Identify which cell holds the provided text, then report its [X, Y] central coordinate. 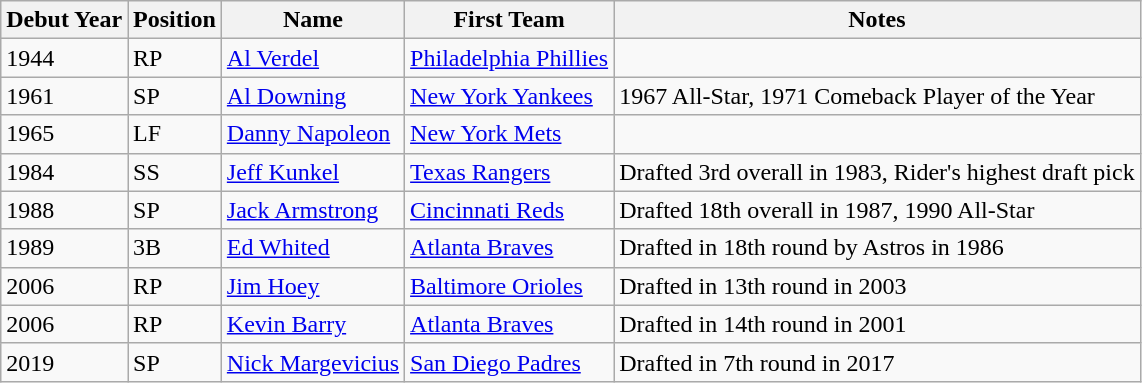
1967 All-Star, 1971 Comeback Player of the Year [878, 96]
Al Verdel [312, 58]
Drafted in 13th round in 2003 [878, 286]
Al Downing [312, 96]
1984 [64, 172]
Jeff Kunkel [312, 172]
Drafted in 18th round by Astros in 1986 [878, 248]
Jim Hoey [312, 286]
Philadelphia Phillies [510, 58]
1965 [64, 134]
2019 [64, 362]
LF [175, 134]
1944 [64, 58]
Drafted 3rd overall in 1983, Rider's highest draft pick [878, 172]
New York Yankees [510, 96]
Texas Rangers [510, 172]
First Team [510, 20]
3B [175, 248]
Nick Margevicius [312, 362]
SS [175, 172]
Cincinnati Reds [510, 210]
Notes [878, 20]
Drafted in 14th round in 2001 [878, 324]
Position [175, 20]
1989 [64, 248]
Danny Napoleon [312, 134]
Name [312, 20]
Drafted in 7th round in 2017 [878, 362]
Ed Whited [312, 248]
New York Mets [510, 134]
Baltimore Orioles [510, 286]
Jack Armstrong [312, 210]
1961 [64, 96]
San Diego Padres [510, 362]
Debut Year [64, 20]
1988 [64, 210]
Kevin Barry [312, 324]
Drafted 18th overall in 1987, 1990 All-Star [878, 210]
